Output the [X, Y] coordinate of the center of the cell containing the given text.  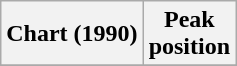
Peakposition [189, 34]
Chart (1990) [72, 34]
